From the cell containing the given text, extract its center point as (X, Y) coordinate. 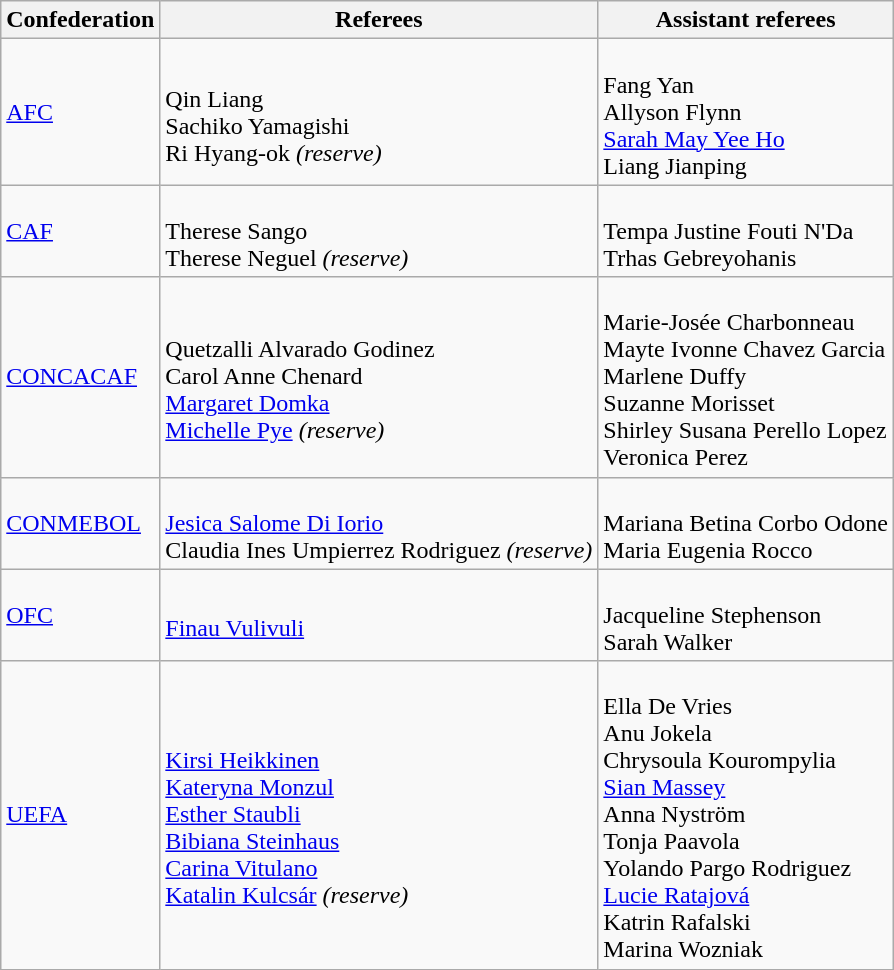
OFC (80, 615)
Jacqueline Stephenson Sarah Walker (746, 615)
CONMEBOL (80, 523)
Jesica Salome Di Iorio Claudia Ines Umpierrez Rodriguez (reserve) (379, 523)
Kirsi Heikkinen Kateryna Monzul Esther Staubli Bibiana Steinhaus Carina Vitulano Katalin Kulcsár (reserve) (379, 815)
Confederation (80, 20)
Referees (379, 20)
Assistant referees (746, 20)
UEFA (80, 815)
Tempa Justine Fouti N'Da Trhas Gebreyohanis (746, 231)
Fang Yan Allyson Flynn Sarah May Yee Ho Liang Jianping (746, 112)
CONCACAF (80, 377)
Quetzalli Alvarado Godinez Carol Anne Chenard Margaret Domka Michelle Pye (reserve) (379, 377)
AFC (80, 112)
Therese Sango Therese Neguel (reserve) (379, 231)
Marie-Josée Charbonneau Mayte Ivonne Chavez Garcia Marlene Duffy Suzanne Morisset Shirley Susana Perello Lopez Veronica Perez (746, 377)
Finau Vulivuli (379, 615)
Qin Liang Sachiko Yamagishi Ri Hyang-ok (reserve) (379, 112)
Mariana Betina Corbo Odone Maria Eugenia Rocco (746, 523)
CAF (80, 231)
